Extract the [x, y] coordinate from the center of the cell holding the provided text.  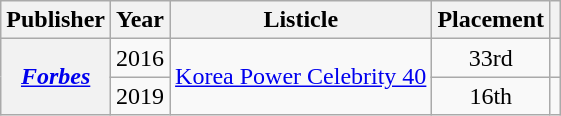
2019 [140, 96]
Korea Power Celebrity 40 [301, 77]
Placement [491, 20]
Forbes [56, 77]
Year [140, 20]
Publisher [56, 20]
33rd [491, 58]
Listicle [301, 20]
2016 [140, 58]
16th [491, 96]
